For the text-containing cell, return its midpoint in [X, Y] coordinate format. 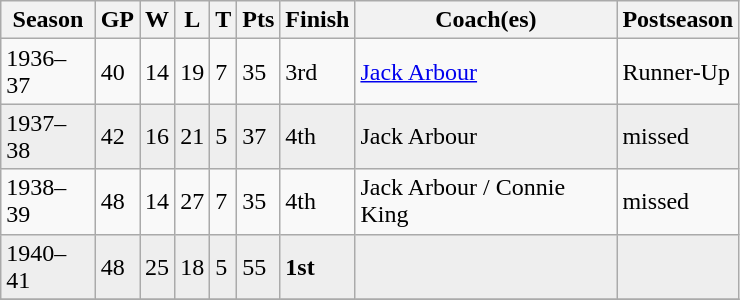
55 [258, 266]
Runner-Up [678, 72]
25 [158, 266]
1st [318, 266]
3rd [318, 72]
21 [192, 136]
Season [48, 20]
16 [158, 136]
27 [192, 202]
Coach(es) [486, 20]
40 [117, 72]
42 [117, 136]
T [224, 20]
37 [258, 136]
L [192, 20]
1937–38 [48, 136]
1936–37 [48, 72]
Postseason [678, 20]
18 [192, 266]
19 [192, 72]
1940–41 [48, 266]
W [158, 20]
Jack Arbour / Connie King [486, 202]
Finish [318, 20]
1938–39 [48, 202]
GP [117, 20]
Pts [258, 20]
